Capture the cell that displays the provided text and extract its (x, y) central coordinate. 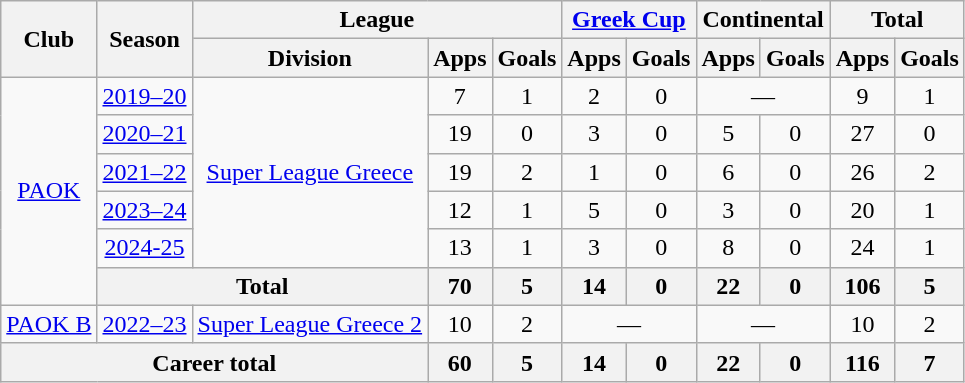
20 (862, 210)
Club (49, 39)
26 (862, 172)
2021–22 (144, 172)
Division (310, 58)
6 (728, 172)
9 (862, 96)
70 (460, 286)
Greek Cup (629, 20)
Season (144, 39)
2024-25 (144, 248)
Career total (214, 362)
60 (460, 362)
8 (728, 248)
106 (862, 286)
League (377, 20)
Super League Greece (310, 172)
12 (460, 210)
Continental (763, 20)
2022–23 (144, 324)
PAOK (49, 191)
Super League Greece 2 (310, 324)
27 (862, 134)
PAOK B (49, 324)
24 (862, 248)
2019–20 (144, 96)
116 (862, 362)
13 (460, 248)
2023–24 (144, 210)
2020–21 (144, 134)
